For the text-containing cell, return its midpoint in (x, y) coordinate format. 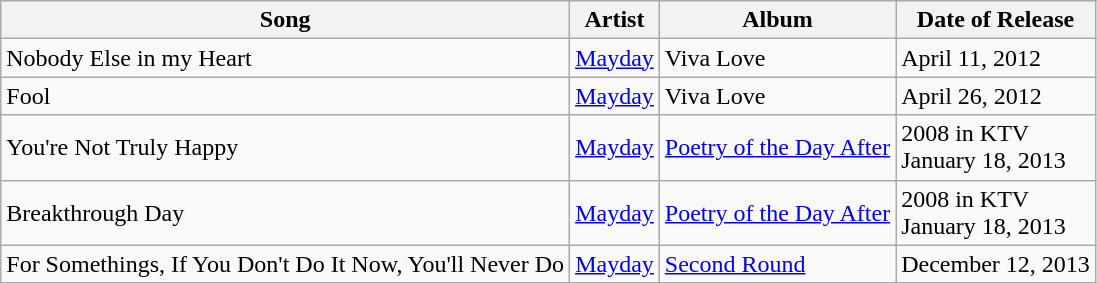
Fool (286, 96)
April 26, 2012 (996, 96)
Date of Release (996, 20)
Album (777, 20)
December 12, 2013 (996, 264)
You're Not Truly Happy (286, 148)
April 11, 2012 (996, 58)
Artist (615, 20)
Nobody Else in my Heart (286, 58)
Breakthrough Day (286, 212)
Song (286, 20)
For Somethings, If You Don't Do It Now, You'll Never Do (286, 264)
Second Round (777, 264)
